Scan for the cell matching the given text and deliver its [x, y] coordinate at center. 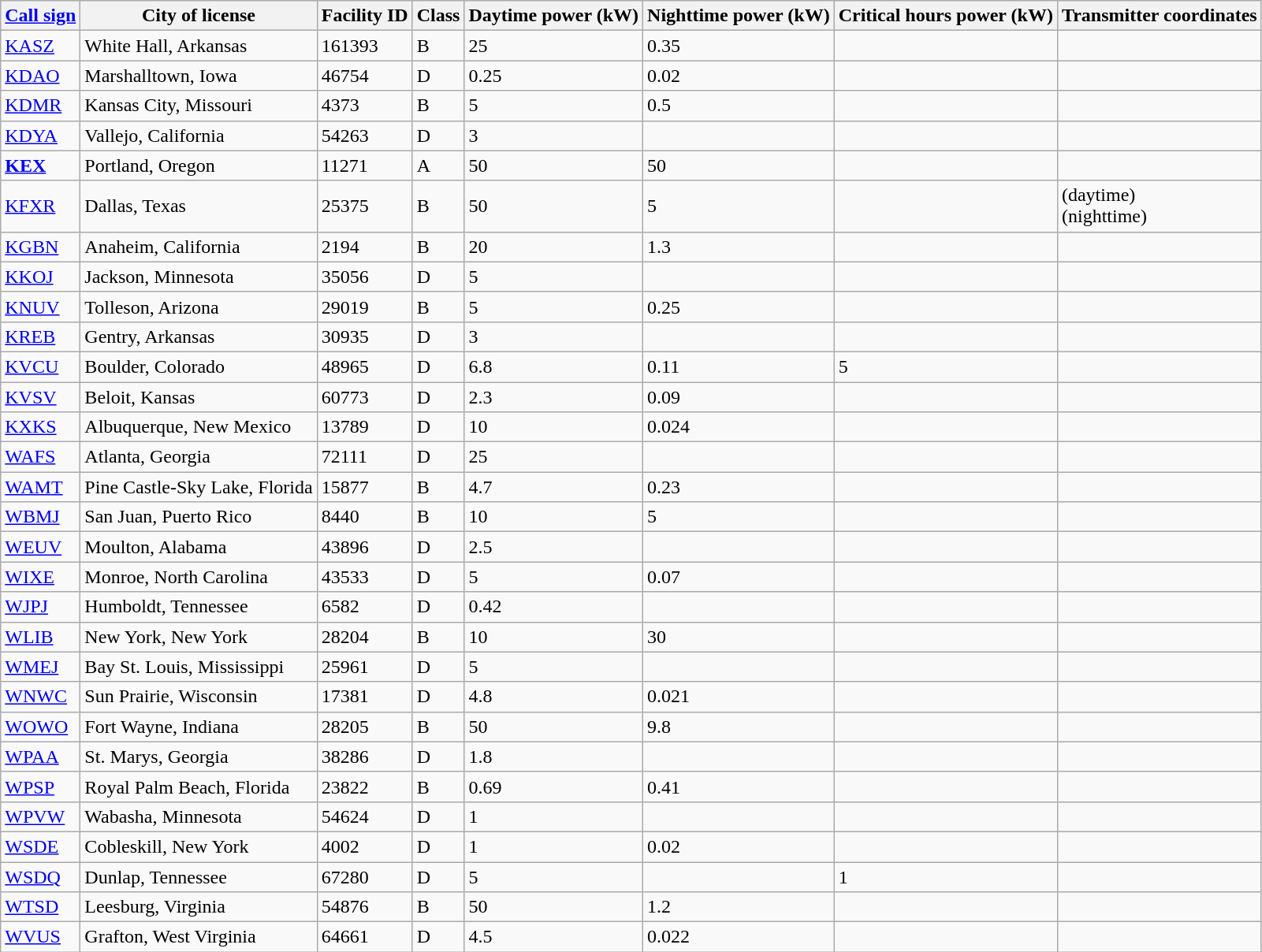
KDYA [41, 136]
WJPJ [41, 607]
Moulton, Alabama [199, 547]
Royal Palm Beach, Florida [199, 787]
KREB [41, 337]
Dunlap, Tennessee [199, 877]
11271 [364, 165]
2194 [364, 247]
KVCU [41, 366]
30935 [364, 337]
Beloit, Kansas [199, 396]
A [438, 165]
(daytime) (nighttime) [1159, 206]
0.5 [739, 106]
0.09 [739, 396]
4.8 [553, 697]
38286 [364, 757]
0.07 [739, 577]
28204 [364, 637]
0.42 [553, 607]
4.5 [553, 937]
0.021 [739, 697]
1.3 [739, 247]
Atlanta, Georgia [199, 457]
Facility ID [364, 16]
0.35 [739, 46]
WAMT [41, 487]
Call sign [41, 16]
46754 [364, 76]
KGBN [41, 247]
0.41 [739, 787]
2.3 [553, 396]
KKOJ [41, 277]
Kansas City, Missouri [199, 106]
Bay St. Louis, Mississippi [199, 667]
0.022 [739, 937]
9.8 [739, 727]
KDMR [41, 106]
Vallejo, California [199, 136]
Sun Prairie, Wisconsin [199, 697]
4373 [364, 106]
13789 [364, 427]
60773 [364, 396]
29019 [364, 307]
0.024 [739, 427]
WSDE [41, 846]
Gentry, Arkansas [199, 337]
30 [739, 637]
Nighttime power (kW) [739, 16]
4002 [364, 846]
Tolleson, Arizona [199, 307]
17381 [364, 697]
KXKS [41, 427]
Critical hours power (kW) [946, 16]
0.11 [739, 366]
WEUV [41, 547]
54876 [364, 907]
25961 [364, 667]
43533 [364, 577]
161393 [364, 46]
White Hall, Arkansas [199, 46]
Jackson, Minnesota [199, 277]
64661 [364, 937]
WIXE [41, 577]
Wabasha, Minnesota [199, 816]
Leesburg, Virginia [199, 907]
St. Marys, Georgia [199, 757]
20 [553, 247]
25375 [364, 206]
Marshalltown, Iowa [199, 76]
28205 [364, 727]
WSDQ [41, 877]
Portland, Oregon [199, 165]
New York, New York [199, 637]
54624 [364, 816]
KNUV [41, 307]
6.8 [553, 366]
6582 [364, 607]
Monroe, North Carolina [199, 577]
Fort Wayne, Indiana [199, 727]
43896 [364, 547]
Daytime power (kW) [553, 16]
Boulder, Colorado [199, 366]
23822 [364, 787]
Grafton, West Virginia [199, 937]
54263 [364, 136]
Transmitter coordinates [1159, 16]
KEX [41, 165]
City of license [199, 16]
WPAA [41, 757]
WBMJ [41, 517]
Albuquerque, New Mexico [199, 427]
KASZ [41, 46]
Pine Castle-Sky Lake, Florida [199, 487]
KFXR [41, 206]
0.69 [553, 787]
72111 [364, 457]
WLIB [41, 637]
KVSV [41, 396]
67280 [364, 877]
San Juan, Puerto Rico [199, 517]
WNWC [41, 697]
WVUS [41, 937]
0.23 [739, 487]
1.2 [739, 907]
15877 [364, 487]
Cobleskill, New York [199, 846]
KDAO [41, 76]
4.7 [553, 487]
WTSD [41, 907]
1.8 [553, 757]
Class [438, 16]
Humboldt, Tennessee [199, 607]
WPVW [41, 816]
WAFS [41, 457]
35056 [364, 277]
WPSP [41, 787]
WOWO [41, 727]
8440 [364, 517]
WMEJ [41, 667]
Anaheim, California [199, 247]
Dallas, Texas [199, 206]
2.5 [553, 547]
48965 [364, 366]
